From the cell containing the given text, extract its center point as [x, y] coordinate. 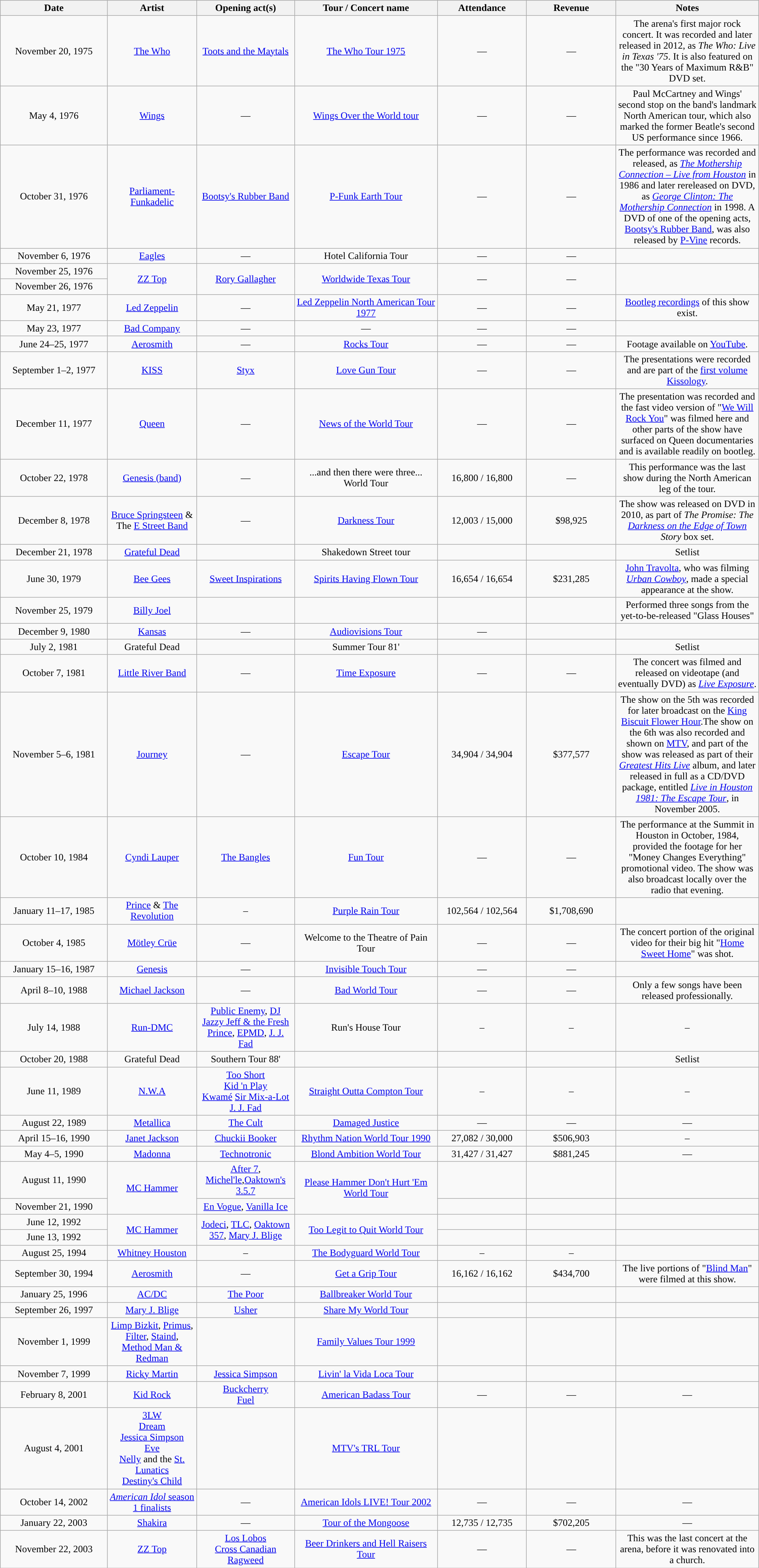
The Bodyguard World Tour [366, 1253]
Genesis (band) [152, 477]
December 21, 1978 [54, 552]
3LWDreamJessica SimpsonEveNelly and the St. LunaticsDestiny's Child [152, 1448]
November 21, 1990 [54, 1206]
Shakedown Street tour [366, 552]
Bad World Tour [366, 990]
Shakira [152, 1523]
November 22, 2003 [54, 1549]
Damaged Justice [366, 1123]
Los LobosCross Canadian Ragweed [246, 1549]
June 30, 1979 [54, 579]
November 1, 1999 [54, 1341]
Only a few songs have been released professionally. [687, 990]
Notes [687, 8]
After 7, Michel'le,Oaktown's 3.5.7 [246, 1180]
American Idol season 1 finalists [152, 1502]
Date [54, 8]
September 1–2, 1977 [54, 370]
Time Exposure [366, 673]
April 15–16, 1990 [54, 1138]
Billy Joel [152, 610]
16,654 / 16,654 [482, 579]
Kansas [152, 631]
May 21, 1977 [54, 307]
The Bangles [246, 857]
Escape Tour [366, 754]
AC/DC [152, 1294]
June 12, 1992 [54, 1222]
News of the World Tour [366, 424]
Summer Tour 81' [366, 647]
Queen [152, 424]
American Badass Tour [366, 1394]
This performance was the last show during the North American leg of the tour. [687, 477]
January 22, 2003 [54, 1523]
Too ShortKid 'n PlayKwamé Sir Mix-a-LotJ. J. Fad [246, 1091]
Madonna [152, 1154]
December 11, 1977 [54, 424]
August 25, 1994 [54, 1253]
Michael Jackson [152, 990]
The Cult [246, 1123]
Bruce Springsteen & The E Street Band [152, 520]
Fun Tour [366, 857]
November 5–6, 1981 [54, 754]
Worldwide Texas Tour [366, 279]
July 2, 1981 [54, 647]
July 14, 1988 [54, 1027]
August 11, 1990 [54, 1180]
December 9, 1980 [54, 631]
May 23, 1977 [54, 328]
12,003 / 15,000 [482, 520]
Too Legit to Quit World Tour [366, 1230]
Kid Rock [152, 1394]
October 22, 1978 [54, 477]
American Idols LIVE! Tour 2002 [366, 1502]
Please Hammer Don't Hurt 'Em World Tour [366, 1188]
Southern Tour 88' [246, 1059]
May 4, 1976 [54, 116]
MTV's TRL Tour [366, 1448]
Rhythm Nation World Tour 1990 [366, 1138]
October 20, 1988 [54, 1059]
12,735 / 12,735 [482, 1523]
$506,903 [571, 1138]
January 25, 1996 [54, 1294]
Parliament-Funkadelic [152, 197]
John Travolta, who was filming Urban Cowboy, made a special appearance at the show. [687, 579]
November 26, 1976 [54, 287]
Bad Company [152, 328]
Usher [246, 1310]
October 10, 1984 [54, 857]
Mötley Crüe [152, 943]
Led Zeppelin North American Tour 1977 [366, 307]
Janet Jackson [152, 1138]
Metallica [152, 1123]
The Poor [246, 1294]
October 31, 1976 [54, 197]
This was the last concert at the arena, before it was renovated into a church. [687, 1549]
Purple Rain Tour [366, 911]
$1,708,690 [571, 911]
16,800 / 16,800 [482, 477]
Welcome to the Theatre of Pain Tour [366, 943]
KISS [152, 370]
Whitney Houston [152, 1253]
June 11, 1989 [54, 1091]
Limp Bizkit, Primus, Filter, Staind, Method Man & Redman [152, 1341]
Love Gun Tour [366, 370]
October 7, 1981 [54, 673]
Jessica Simpson [246, 1373]
Opening act(s) [246, 8]
The Who Tour 1975 [366, 51]
Sweet Inspirations [246, 579]
October 4, 1985 [54, 943]
Attendance [482, 8]
June 13, 1992 [54, 1237]
Tour / Concert name [366, 8]
Journey [152, 754]
$231,285 [571, 579]
Rocks Tour [366, 344]
Ricky Martin [152, 1373]
BuckcherryFuel [246, 1394]
16,162 / 16,162 [482, 1273]
P-Funk Earth Tour [366, 197]
August 22, 1989 [54, 1123]
Wings Over the World tour [366, 116]
Wings [152, 116]
Rory Gallagher [246, 279]
The live portions of "Blind Man" were filmed at this show. [687, 1273]
Beer Drinkers and Hell Raisers Tour [366, 1549]
September 26, 1997 [54, 1310]
Darkness Tour [366, 520]
Performed three songs from the yet-to-be-released "Glass Houses" [687, 610]
Run's House Tour [366, 1027]
Bootsy's Rubber Band [246, 197]
$98,925 [571, 520]
Livin' la Vida Loca Tour [366, 1373]
Invisible Touch Tour [366, 969]
October 14, 2002 [54, 1502]
The concert was filmed and released on videotape (and eventually DVD) as Live Exposure. [687, 673]
Footage available on YouTube. [687, 344]
En Vogue, Vanilla Ice [246, 1206]
Eagles [152, 256]
November 7, 1999 [54, 1373]
Chuckii Booker [246, 1138]
Prince & The Revolution [152, 911]
Little River Band [152, 673]
The concert portion of the original video for their big hit "Home Sweet Home" was shot. [687, 943]
Public Enemy, DJ Jazzy Jeff & the Fresh Prince, EPMD, J. J. Fad [246, 1027]
Mary J. Blige [152, 1310]
Family Values Tour 1999 [366, 1341]
Revenue [571, 8]
November 20, 1975 [54, 51]
Technotronic [246, 1154]
Led Zeppelin [152, 307]
June 24–25, 1977 [54, 344]
Blond Ambition World Tour [366, 1154]
Get a Grip Tour [366, 1273]
$881,245 [571, 1154]
27,082 / 30,000 [482, 1138]
Styx [246, 370]
January 11–17, 1985 [54, 911]
September 30, 1994 [54, 1273]
November 25, 1979 [54, 610]
Bootleg recordings of this show exist. [687, 307]
February 8, 2001 [54, 1394]
The show was released on DVD in 2010, as part of The Promise: The Darkness on the Edge of Town Story box set. [687, 520]
Toots and the Maytals [246, 51]
November 25, 1976 [54, 271]
$434,700 [571, 1273]
Ballbreaker World Tour [366, 1294]
N.W.A [152, 1091]
January 15–16, 1987 [54, 969]
Straight Outta Compton Tour [366, 1091]
Spirits Having Flown Tour [366, 579]
December 8, 1978 [54, 520]
Hotel California Tour [366, 256]
$702,205 [571, 1523]
Genesis [152, 969]
$377,577 [571, 754]
Cyndi Lauper [152, 857]
April 8–10, 1988 [54, 990]
August 4, 2001 [54, 1448]
Jodeci, TLC, Oaktown 357, Mary J. Blige [246, 1230]
Bee Gees [152, 579]
Audiovisions Tour [366, 631]
The Who [152, 51]
Artist [152, 8]
34,904 / 34,904 [482, 754]
Tour of the Mongoose [366, 1523]
May 4–5, 1990 [54, 1154]
...and then there were three... World Tour [366, 477]
31,427 / 31,427 [482, 1154]
Run-DMC [152, 1027]
102,564 / 102,564 [482, 911]
The presentations were recorded and are part of the first volume Kissology. [687, 370]
Share My World Tour [366, 1310]
November 6, 1976 [54, 256]
